From the cell containing the given text, extract its center point as (X, Y) coordinate. 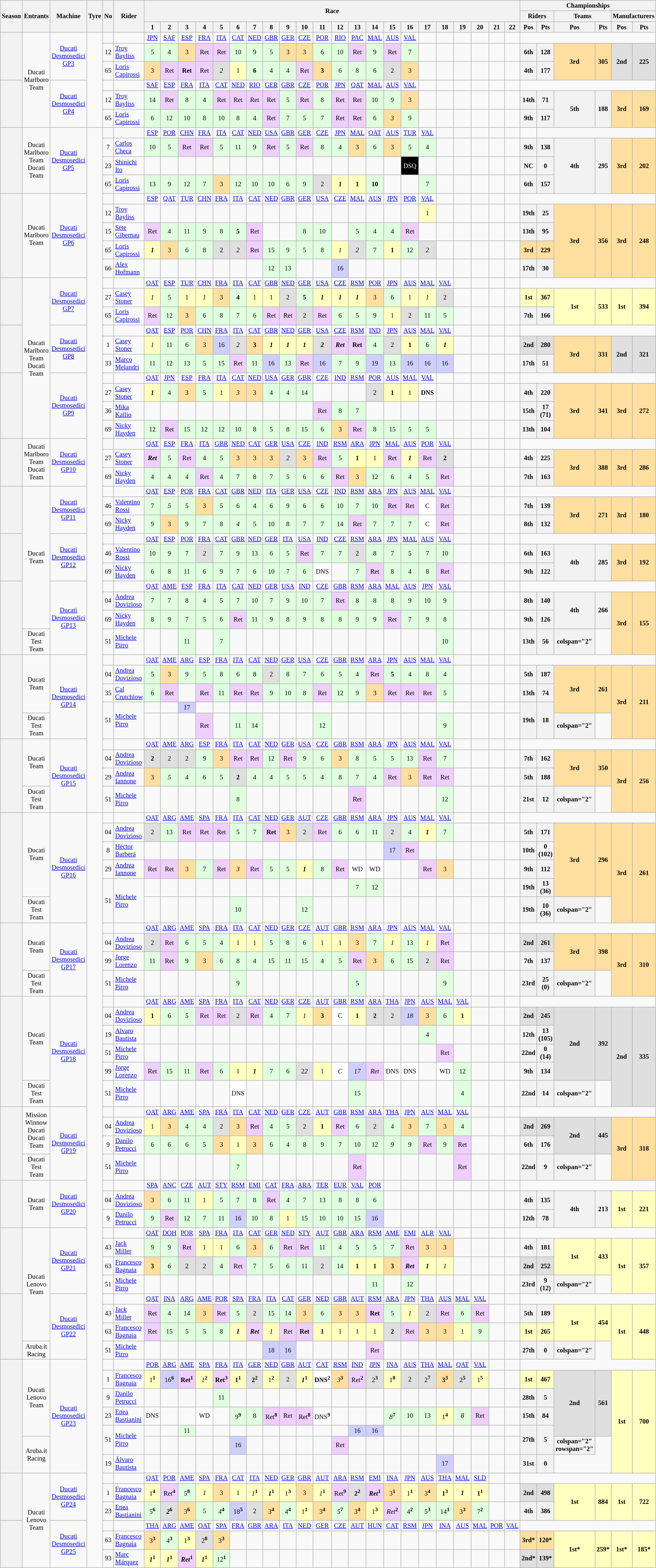
357 (644, 1266)
72 (480, 1511)
31 (392, 1493)
66 (108, 268)
454 (603, 1323)
Marc Márquez (129, 1558)
colspan="2" rowspan="2" (574, 1445)
Héctor Barberá (129, 850)
Race (332, 11)
185 (238, 1511)
122 (545, 572)
74 (545, 693)
53 (427, 1511)
DSQ (410, 166)
28 (205, 1540)
Machine (68, 16)
No (108, 16)
Ducati Desmosedici GP5 (68, 160)
0 (102) (545, 850)
467 (545, 1379)
181 (545, 1248)
192 (644, 563)
Ducati Desmosedici GP24 (68, 1496)
Season (11, 16)
285 (603, 563)
177 (545, 71)
448 (644, 1332)
71 (545, 100)
140 (545, 601)
Mika Kallio (129, 411)
Championships (588, 5)
Tyre (95, 16)
162 (545, 759)
Ducati Desmosedici GP4 (68, 103)
Ducati Desmosedici GP3 (68, 56)
141 (445, 1511)
139 (545, 506)
185* (644, 1549)
93 (108, 1558)
120* (545, 1540)
57 (340, 1511)
392 (603, 1043)
280 (545, 345)
28th (528, 1398)
356 (603, 241)
Shinichi Ito (129, 166)
189 (545, 1314)
SLD (480, 1478)
256 (644, 781)
10 (36) (545, 909)
Alex Hofmann (129, 268)
EUR (340, 1185)
305 (603, 61)
367 (545, 298)
269 (545, 1126)
171 (545, 832)
104 (545, 429)
Cal Crutchlow (129, 693)
126 (545, 619)
35 (108, 693)
176 (545, 1145)
Ret9 (340, 1493)
398 (603, 952)
TER (323, 1185)
Álvaro Bautista (129, 1463)
84 (545, 1416)
286 (644, 467)
Sete Gibernau (129, 232)
ANC (170, 1185)
Ducati Desmosedici GP23 (68, 1416)
318 (644, 1149)
211 (644, 702)
Rider (129, 16)
221 (644, 1209)
Ducati Desmosedici GP21 (68, 1260)
139* (545, 1558)
Ducati Desmosedici GP17 (68, 959)
25 (0) (545, 983)
331 (603, 354)
213 (603, 1209)
Ducati Desmosedici GP9 (68, 406)
NC (528, 166)
Ducati Desmosedici GP14 (68, 696)
533 (603, 307)
350 (603, 768)
ALR (427, 1233)
Marco Melandri (129, 363)
433 (603, 1256)
DOH (170, 1233)
128 (545, 52)
42 (410, 1511)
21st (528, 799)
2nd* (528, 1558)
Ducati Desmosedici GP7 (68, 301)
HUN (375, 1526)
Ducati Desmosedici GP6 (68, 235)
180 (644, 515)
PAC (357, 38)
229 (545, 250)
Ret4 (170, 1493)
271 (603, 515)
21 (497, 27)
155 (644, 623)
30 (545, 268)
95 (545, 232)
117 (545, 118)
Ducati Desmosedici GP19 (68, 1144)
Manufacturers (634, 16)
341 (603, 411)
138 (545, 147)
Ret3 (222, 1379)
17 (71) (545, 411)
20 (480, 27)
561 (603, 1403)
248 (644, 241)
Ducati Desmosedici GP22 (68, 1327)
700 (644, 1421)
Ducati Desmosedici GP13 (68, 618)
266 (603, 610)
Entrants (36, 16)
169 (644, 109)
722 (644, 1502)
3rd* (528, 1540)
Teams (583, 16)
134 (545, 1071)
78 (545, 1218)
Ducati Desmosedici GP10 (68, 462)
Ducati Desmosedici GP20 (68, 1204)
272 (644, 411)
Ducati Desmosedici GP11 (68, 510)
0 (14) (545, 1053)
245 (545, 1016)
335 (644, 1056)
498 (545, 1493)
Ducati Desmosedici GP12 (68, 557)
884 (603, 1502)
321 (644, 354)
265 (545, 1332)
Ducati Desmosedici GP16 (68, 867)
Ducati Desmosedici GP8 (68, 349)
296 (603, 860)
Ducati Desmosedici GP18 (68, 1051)
Riders (537, 16)
157 (545, 184)
202 (644, 166)
58 (187, 1493)
386 (545, 1511)
14th (528, 100)
135 (545, 1200)
Mission Winnow DucatiDucati Team (36, 1130)
187 (545, 674)
Alvaro Bautista (129, 1034)
445 (603, 1135)
252 (545, 1266)
DNS2 (323, 1379)
121 (222, 1558)
388 (603, 467)
26 (170, 1511)
112 (545, 869)
DNS9 (323, 1416)
Carlos Checa (129, 147)
13 (36) (545, 887)
310 (644, 965)
87 (392, 1416)
13 (105) (545, 1034)
220 (545, 393)
31st (528, 1463)
10th (528, 850)
Ducati Desmosedici GP15 (68, 776)
132 (545, 524)
Ducati Desmosedici GP25 (68, 1544)
394 (644, 307)
259* (603, 1549)
295 (603, 166)
137 (545, 961)
9 (12) (545, 1284)
